Locate the cell with the specified text and output its [X, Y] center coordinate. 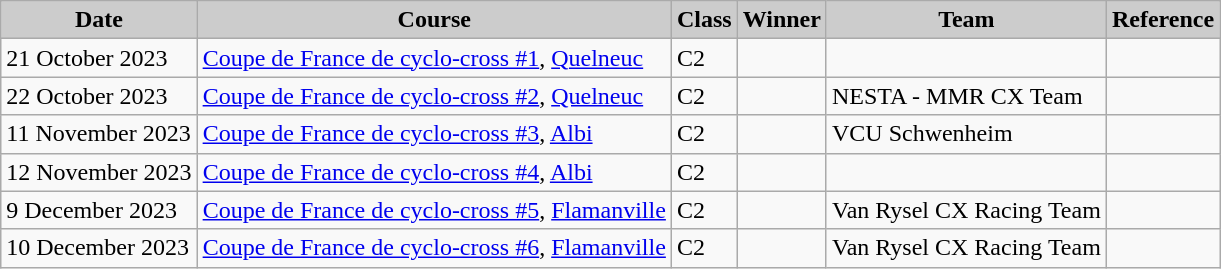
21 October 2023 [99, 58]
Coupe de France de cyclo-cross #4, Albi [434, 172]
10 December 2023 [99, 248]
Date [99, 20]
Coupe de France de cyclo-cross #2, Quelneuc [434, 96]
22 October 2023 [99, 96]
VCU Schwenheim [966, 134]
Course [434, 20]
9 December 2023 [99, 210]
Reference [1162, 20]
Winner [782, 20]
11 November 2023 [99, 134]
Class [704, 20]
NESTA - MMR CX Team [966, 96]
12 November 2023 [99, 172]
Coupe de France de cyclo-cross #3, Albi [434, 134]
Coupe de France de cyclo-cross #5, Flamanville [434, 210]
Team [966, 20]
Coupe de France de cyclo-cross #1, Quelneuc [434, 58]
Coupe de France de cyclo-cross #6, Flamanville [434, 248]
